Detect which cell encompasses the target text, then output its [x, y] center coordinate. 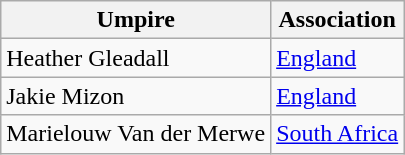
Jakie Mizon [136, 96]
Umpire [136, 20]
Marielouw Van der Merwe [136, 134]
South Africa [338, 134]
Association [338, 20]
Heather Gleadall [136, 58]
